Provide the (x, y) coordinate of the cell's center where the given text is located.  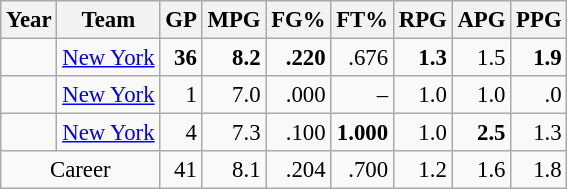
FT% (362, 20)
.676 (362, 58)
41 (181, 170)
.0 (539, 95)
7.0 (234, 95)
2.5 (482, 133)
1.8 (539, 170)
4 (181, 133)
1.9 (539, 58)
GP (181, 20)
.100 (298, 133)
.220 (298, 58)
– (362, 95)
Career (80, 170)
PPG (539, 20)
8.2 (234, 58)
Team (108, 20)
.000 (298, 95)
1 (181, 95)
MPG (234, 20)
1.2 (422, 170)
1.000 (362, 133)
FG% (298, 20)
1.5 (482, 58)
.204 (298, 170)
1.6 (482, 170)
APG (482, 20)
Year (29, 20)
7.3 (234, 133)
RPG (422, 20)
8.1 (234, 170)
.700 (362, 170)
36 (181, 58)
